Provide the (x, y) coordinate of the cell's center where the given text is located.  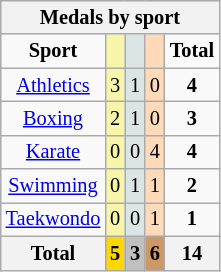
Medals by sport (110, 17)
Karate (54, 152)
Taekwondo (54, 219)
Swimming (54, 186)
5 (115, 253)
Boxing (54, 118)
6 (155, 253)
Athletics (54, 85)
Sport (54, 51)
14 (192, 253)
